Output the (x, y) coordinate of the center of the cell containing the given text.  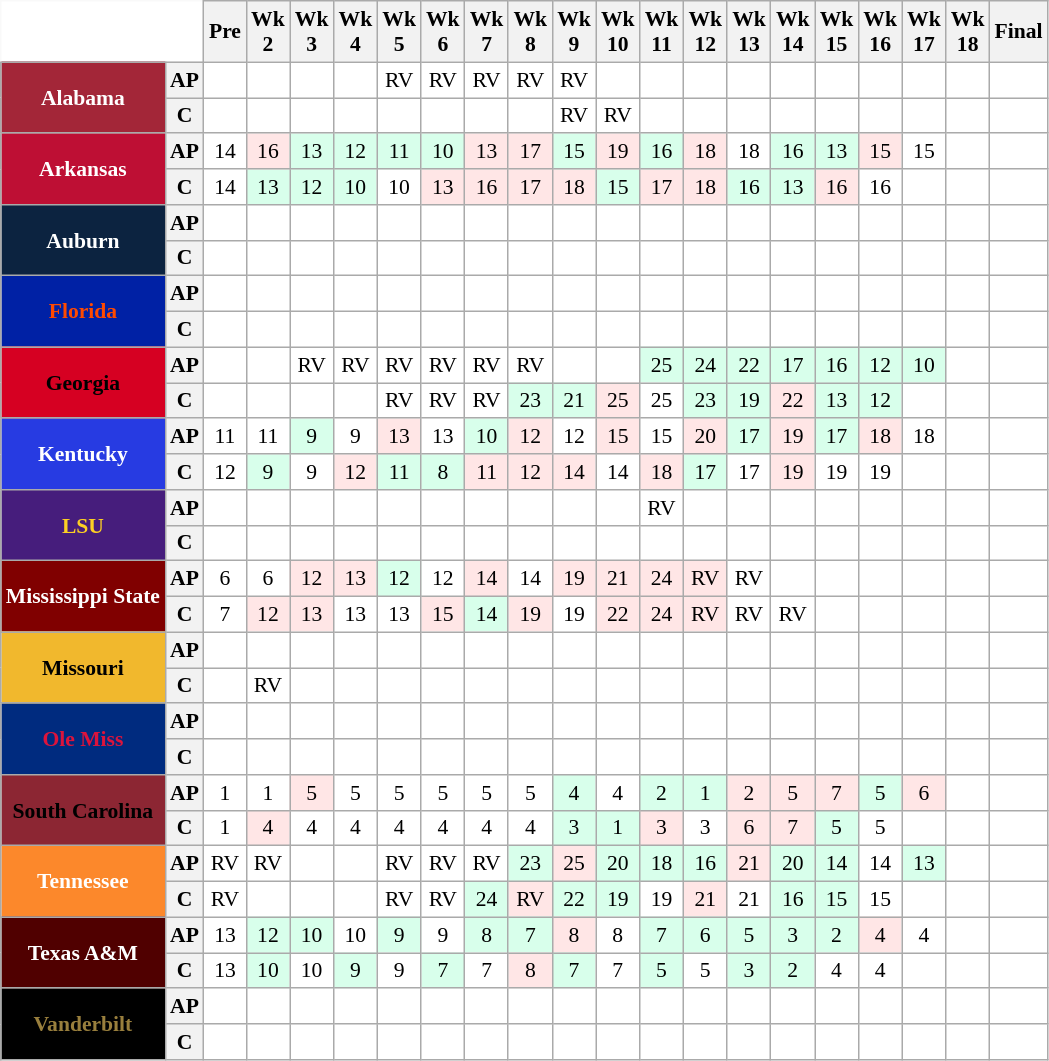
Wk15 (837, 32)
Georgia (83, 382)
Wk5 (399, 32)
Wk11 (662, 32)
Final (1019, 32)
Wk9 (574, 32)
Tennessee (83, 882)
Wk2 (268, 32)
Wk16 (880, 32)
Pre (225, 32)
Mississippi State (83, 596)
Wk18 (968, 32)
Wk12 (705, 32)
Arkansas (83, 170)
Auburn (83, 240)
Wk13 (749, 32)
Missouri (83, 668)
Wk7 (487, 32)
Wk17 (924, 32)
Kentucky (83, 454)
Wk4 (355, 32)
Wk8 (530, 32)
Florida (83, 312)
Alabama (83, 98)
Wk14 (793, 32)
Wk10 (618, 32)
Texas A&M (83, 952)
Ole Miss (83, 740)
South Carolina (83, 810)
Wk6 (443, 32)
LSU (83, 526)
Vanderbilt (83, 1024)
Wk3 (312, 32)
